Output the [X, Y] coordinate of the center of the cell containing the given text.  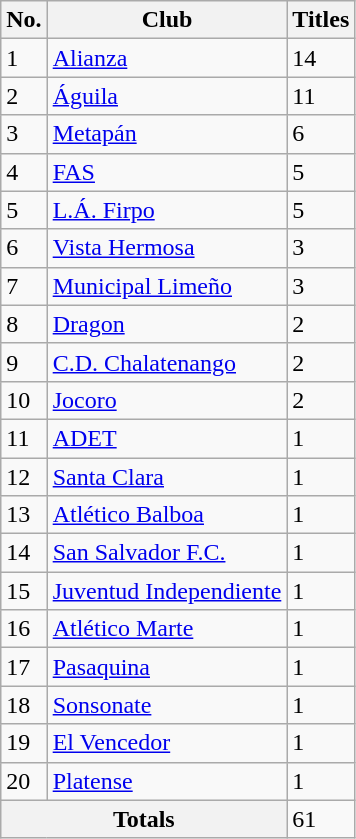
17 [24, 667]
Metapán [167, 134]
15 [24, 591]
Pasaquina [167, 667]
Alianza [167, 58]
Club [167, 20]
Atlético Balboa [167, 515]
Sonsonate [167, 705]
Jocoro [167, 400]
Totals [144, 819]
L.Á. Firpo [167, 210]
FAS [167, 172]
San Salvador F.C. [167, 553]
19 [24, 743]
4 [24, 172]
No. [24, 20]
Atlético Marte [167, 629]
7 [24, 286]
Municipal Limeño [167, 286]
C.D. Chalatenango [167, 362]
Dragon [167, 324]
10 [24, 400]
8 [24, 324]
9 [24, 362]
Juventud Independiente [167, 591]
Vista Hermosa [167, 248]
61 [321, 819]
18 [24, 705]
ADET [167, 438]
El Vencedor [167, 743]
13 [24, 515]
20 [24, 781]
Águila [167, 96]
16 [24, 629]
Platense [167, 781]
12 [24, 477]
Santa Clara [167, 477]
Titles [321, 20]
